Capture the cell that displays the provided text and extract its [x, y] central coordinate. 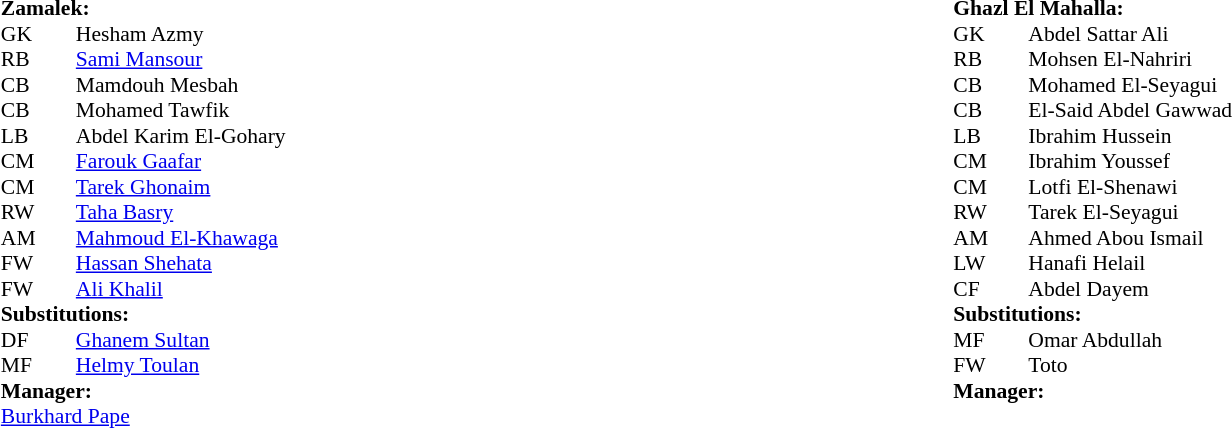
Omar Abdullah [1130, 340]
Farouk Gaafar [181, 161]
Mohsen El-Nahriri [1130, 59]
Ghanem Sultan [181, 340]
Mahmoud El-Khawaga [181, 238]
CF [972, 289]
Hanafi Helail [1130, 263]
Tarek Ghonaim [181, 187]
Hesham Azmy [181, 34]
Hassan Shehata [181, 263]
El-Said Abdel Gawwad [1130, 111]
Mohamed Tawfik [181, 111]
Lotfi El-Shenawi [1130, 187]
Ibrahim Hussein [1130, 136]
Ibrahim Youssef [1130, 161]
Ahmed Abou Ismail [1130, 238]
Ali Khalil [181, 289]
Tarek El-Seyagui [1130, 213]
Mohamed El-Seyagui [1130, 85]
Toto [1130, 365]
Sami Mansour [181, 59]
LW [972, 263]
Abdel Karim El-Gohary [181, 136]
DF [20, 340]
Abdel Sattar Ali [1130, 34]
Helmy Toulan [181, 365]
Mamdouh Mesbah [181, 85]
Abdel Dayem [1130, 289]
Taha Basry [181, 213]
